Capture the cell that displays the provided text and extract its (X, Y) central coordinate. 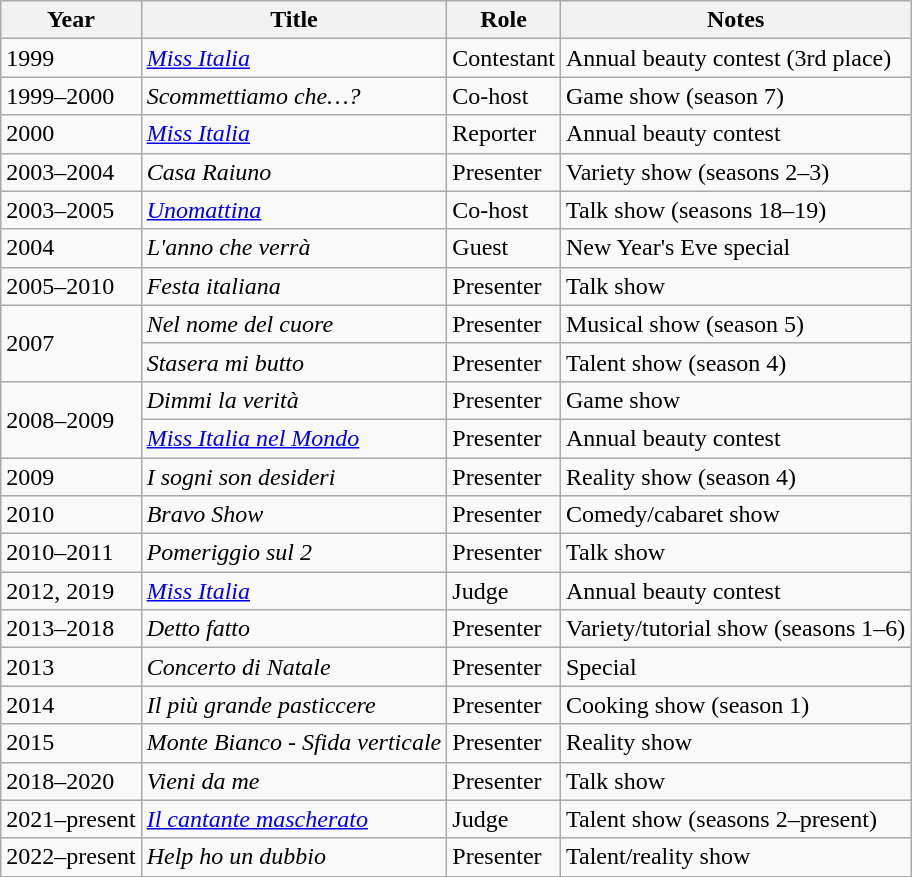
2004 (71, 248)
Unomattina (294, 210)
L'anno che verrà (294, 248)
Detto fatto (294, 629)
Casa Raiuno (294, 172)
2014 (71, 705)
Bravo Show (294, 515)
Role (504, 20)
Il cantante mascherato (294, 819)
Reporter (504, 134)
Year (71, 20)
Talk show (seasons 18–19) (735, 210)
2013 (71, 667)
Game show (735, 400)
2000 (71, 134)
Talent show (season 4) (735, 362)
Monte Bianco - Sfida verticale (294, 743)
2021–present (71, 819)
Annual beauty contest (3rd place) (735, 58)
Title (294, 20)
1999 (71, 58)
2003–2004 (71, 172)
Talent show (seasons 2–present) (735, 819)
Contestant (504, 58)
Nel nome del cuore (294, 324)
2018–2020 (71, 781)
Game show (season 7) (735, 96)
Pomeriggio sul 2 (294, 553)
2008–2009 (71, 419)
Concerto di Natale (294, 667)
Notes (735, 20)
2013–2018 (71, 629)
Comedy/cabaret show (735, 515)
Talent/reality show (735, 857)
Reality show (735, 743)
2009 (71, 477)
Help ho un dubbio (294, 857)
Dimmi la verità (294, 400)
Stasera mi butto (294, 362)
Variety show (seasons 2–3) (735, 172)
Il più grande pasticcere (294, 705)
Cooking show (season 1) (735, 705)
Vieni da me (294, 781)
2012, 2019 (71, 591)
New Year's Eve special (735, 248)
2010 (71, 515)
1999–2000 (71, 96)
2022–present (71, 857)
Variety/tutorial show (seasons 1–6) (735, 629)
Musical show (season 5) (735, 324)
Special (735, 667)
Miss Italia nel Mondo (294, 438)
2010–2011 (71, 553)
I sogni son desideri (294, 477)
Festa italiana (294, 286)
Scommettiamo che…? (294, 96)
2015 (71, 743)
Guest (504, 248)
Reality show (season 4) (735, 477)
2005–2010 (71, 286)
2007 (71, 343)
2003–2005 (71, 210)
